Extract the (x, y) coordinate from the center of the cell holding the provided text.  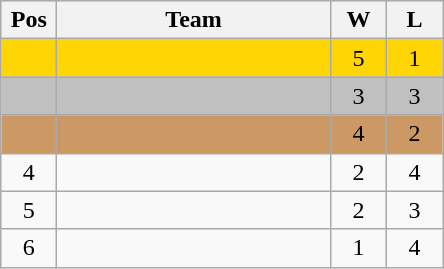
6 (29, 248)
L (414, 20)
Pos (29, 20)
Team (194, 20)
W (358, 20)
